Scan for the cell matching the given text and deliver its (X, Y) coordinate at center. 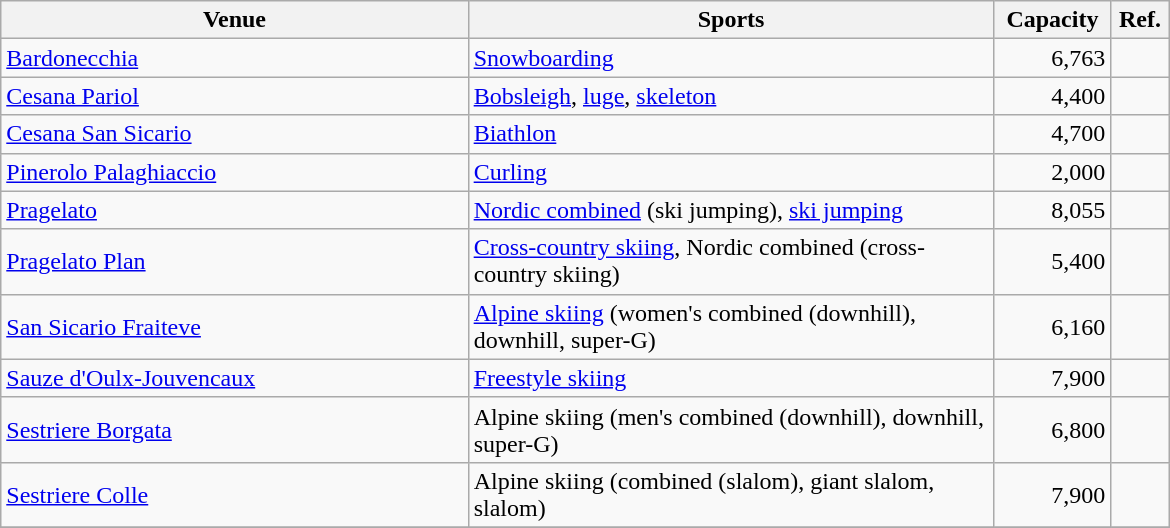
Biathlon (731, 134)
Sestriere Borgata (234, 430)
2,000 (1052, 172)
Pragelato (234, 210)
Sports (731, 20)
Pinerolo Palaghiaccio (234, 172)
4,700 (1052, 134)
Cesana Pariol (234, 96)
Nordic combined (ski jumping), ski jumping (731, 210)
Alpine skiing (combined (slalom), giant slalom, slalom) (731, 494)
Snowboarding (731, 58)
6,800 (1052, 430)
Curling (731, 172)
Alpine skiing (men's combined (downhill), downhill, super-G) (731, 430)
8,055 (1052, 210)
Venue (234, 20)
6,160 (1052, 326)
Cesana San Sicario (234, 134)
Capacity (1052, 20)
Bobsleigh, luge, skeleton (731, 96)
San Sicario Fraiteve (234, 326)
6,763 (1052, 58)
Cross-country skiing, Nordic combined (cross-country skiing) (731, 262)
Freestyle skiing (731, 378)
Sauze d'Oulx-Jouvencaux (234, 378)
Pragelato Plan (234, 262)
5,400 (1052, 262)
Ref. (1140, 20)
4,400 (1052, 96)
Alpine skiing (women's combined (downhill), downhill, super-G) (731, 326)
Bardonecchia (234, 58)
Sestriere Colle (234, 494)
